Capture the cell that displays the provided text and extract its [X, Y] central coordinate. 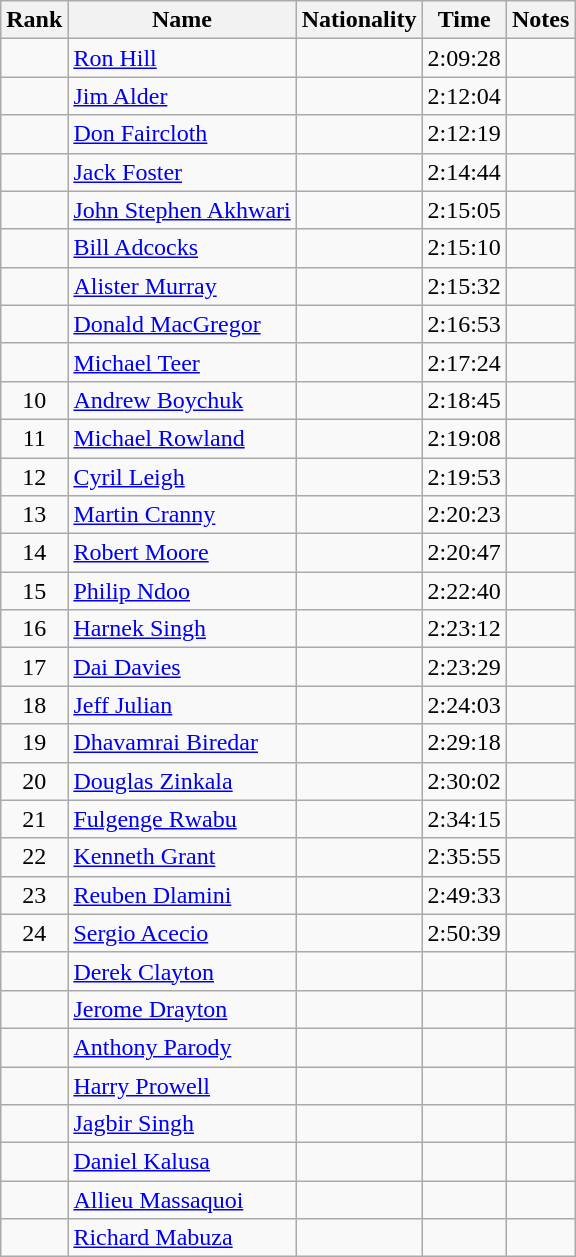
10 [34, 400]
22 [34, 857]
Anthony Parody [182, 1047]
Dhavamrai Biredar [182, 743]
2:49:33 [464, 895]
2:16:53 [464, 324]
2:24:03 [464, 705]
18 [34, 705]
2:12:19 [464, 134]
Rank [34, 20]
Michael Rowland [182, 438]
19 [34, 743]
Time [464, 20]
23 [34, 895]
Alister Murray [182, 286]
Ron Hill [182, 58]
Robert Moore [182, 553]
2:15:10 [464, 248]
Nationality [359, 20]
Philip Ndoo [182, 591]
2:15:32 [464, 286]
2:29:18 [464, 743]
Jerome Drayton [182, 1009]
14 [34, 553]
13 [34, 515]
John Stephen Akhwari [182, 210]
2:14:44 [464, 172]
2:34:15 [464, 819]
Harry Prowell [182, 1085]
2:19:53 [464, 477]
2:20:23 [464, 515]
2:22:40 [464, 591]
20 [34, 781]
Derek Clayton [182, 971]
Don Faircloth [182, 134]
2:20:47 [464, 553]
Richard Mabuza [182, 1238]
2:19:08 [464, 438]
Name [182, 20]
Allieu Massaquoi [182, 1200]
Cyril Leigh [182, 477]
2:17:24 [464, 362]
24 [34, 933]
2:30:02 [464, 781]
Jagbir Singh [182, 1124]
21 [34, 819]
17 [34, 667]
Fulgenge Rwabu [182, 819]
Jim Alder [182, 96]
Jack Foster [182, 172]
Reuben Dlamini [182, 895]
2:35:55 [464, 857]
Jeff Julian [182, 705]
Douglas Zinkala [182, 781]
2:12:04 [464, 96]
Dai Davies [182, 667]
Bill Adcocks [182, 248]
Harnek Singh [182, 629]
2:09:28 [464, 58]
Donald MacGregor [182, 324]
12 [34, 477]
2:23:12 [464, 629]
2:15:05 [464, 210]
Kenneth Grant [182, 857]
11 [34, 438]
Sergio Acecio [182, 933]
15 [34, 591]
Michael Teer [182, 362]
Andrew Boychuk [182, 400]
Notes [540, 20]
2:23:29 [464, 667]
2:50:39 [464, 933]
16 [34, 629]
2:18:45 [464, 400]
Daniel Kalusa [182, 1162]
Martin Cranny [182, 515]
